Determine the (x, y) coordinate at the center of the cell enclosing the given text.  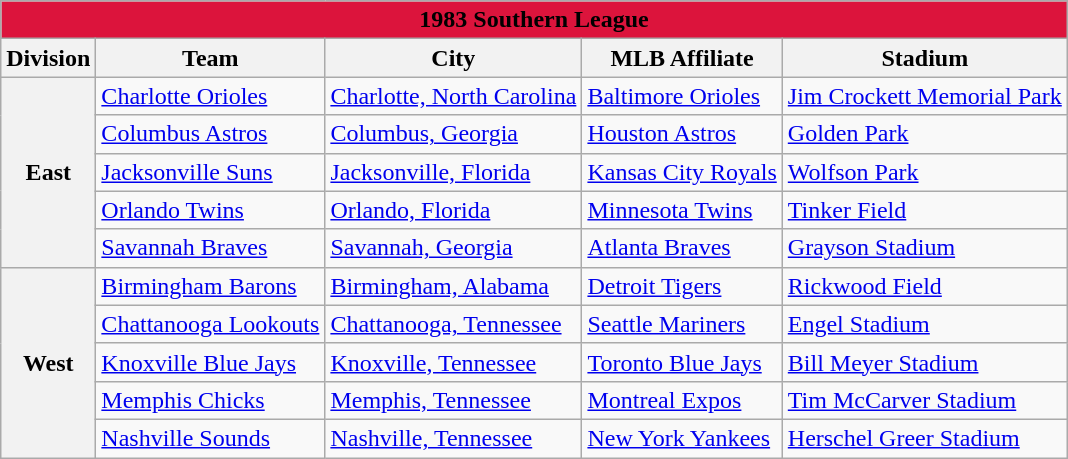
1983 Southern League (534, 20)
Jacksonville, Florida (454, 172)
Charlotte, North Carolina (454, 96)
Seattle Mariners (682, 324)
Atlanta Braves (682, 248)
Toronto Blue Jays (682, 362)
Stadium (924, 58)
Montreal Expos (682, 400)
MLB Affiliate (682, 58)
Grayson Stadium (924, 248)
Tim McCarver Stadium (924, 400)
Memphis, Tennessee (454, 400)
Chattanooga, Tennessee (454, 324)
Chattanooga Lookouts (210, 324)
Orlando, Florida (454, 210)
Nashville Sounds (210, 438)
Charlotte Orioles (210, 96)
New York Yankees (682, 438)
Birmingham Barons (210, 286)
Team (210, 58)
Savannah, Georgia (454, 248)
Orlando Twins (210, 210)
Columbus Astros (210, 134)
City (454, 58)
Savannah Braves (210, 248)
Wolfson Park (924, 172)
Nashville, Tennessee (454, 438)
Jacksonville Suns (210, 172)
Houston Astros (682, 134)
West (48, 362)
Detroit Tigers (682, 286)
Jim Crockett Memorial Park (924, 96)
Division (48, 58)
Golden Park (924, 134)
Knoxville, Tennessee (454, 362)
East (48, 172)
Birmingham, Alabama (454, 286)
Minnesota Twins (682, 210)
Engel Stadium (924, 324)
Memphis Chicks (210, 400)
Herschel Greer Stadium (924, 438)
Kansas City Royals (682, 172)
Columbus, Georgia (454, 134)
Knoxville Blue Jays (210, 362)
Bill Meyer Stadium (924, 362)
Tinker Field (924, 210)
Baltimore Orioles (682, 96)
Rickwood Field (924, 286)
